Output the (X, Y) coordinate of the center of the cell containing the given text.  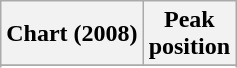
Chart (2008) (72, 34)
Peakposition (189, 34)
